Capture the cell that displays the provided text and extract its (x, y) central coordinate. 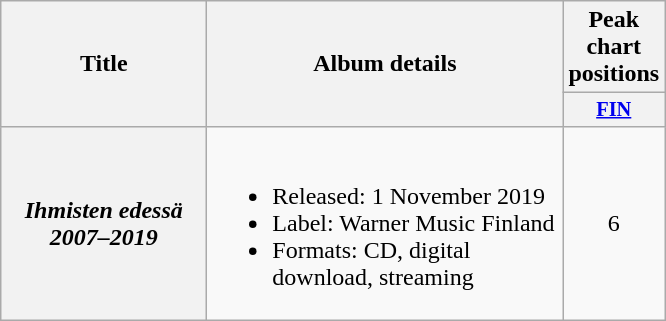
Album details (385, 64)
Peak chart positions (614, 47)
Released: 1 November 2019Label: Warner Music FinlandFormats: CD, digital download, streaming (385, 223)
Ihmisten edessä 2007–2019 (104, 223)
FIN (614, 110)
6 (614, 223)
Title (104, 64)
